Find where the given text appears and provide that cell's center as [x, y] coordinate. 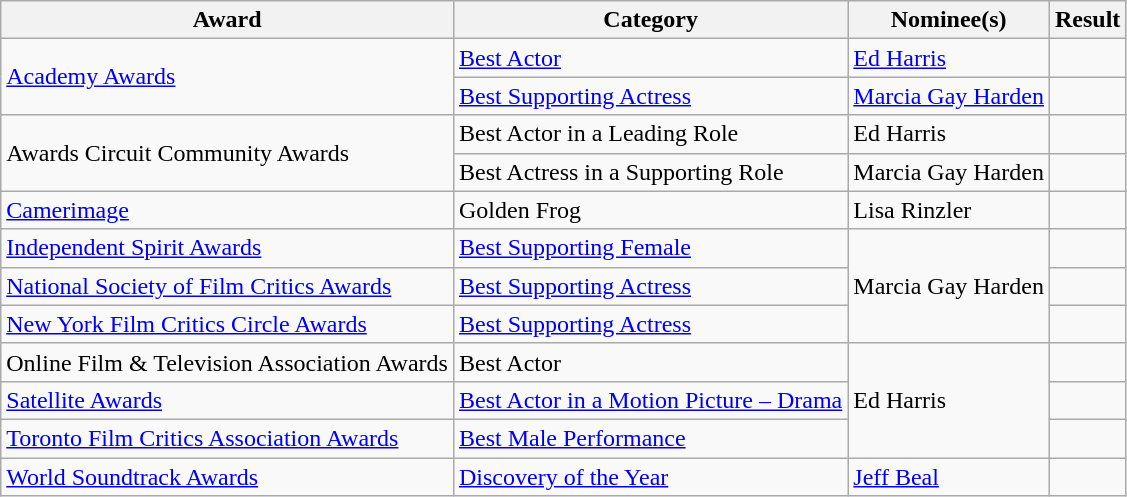
Lisa Rinzler [949, 210]
Category [650, 20]
Award [228, 20]
Jeff Beal [949, 477]
National Society of Film Critics Awards [228, 286]
New York Film Critics Circle Awards [228, 324]
World Soundtrack Awards [228, 477]
Online Film & Television Association Awards [228, 362]
Discovery of the Year [650, 477]
Awards Circuit Community Awards [228, 153]
Result [1087, 20]
Best Actor in a Leading Role [650, 134]
Best Male Performance [650, 438]
Best Actress in a Supporting Role [650, 172]
Academy Awards [228, 77]
Golden Frog [650, 210]
Best Actor in a Motion Picture – Drama [650, 400]
Camerimage [228, 210]
Best Supporting Female [650, 248]
Toronto Film Critics Association Awards [228, 438]
Independent Spirit Awards [228, 248]
Nominee(s) [949, 20]
Satellite Awards [228, 400]
